Scan for the cell matching the given text and deliver its [X, Y] coordinate at center. 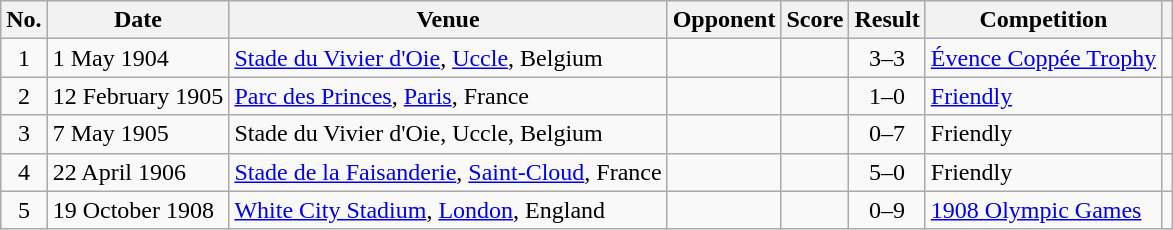
5–0 [887, 172]
0–9 [887, 210]
19 October 1908 [138, 210]
Score [815, 20]
1 [24, 58]
Competition [1043, 20]
Date [138, 20]
Stade de la Faisanderie, Saint-Cloud, France [448, 172]
Result [887, 20]
3–3 [887, 58]
No. [24, 20]
Évence Coppée Trophy [1043, 58]
0–7 [887, 134]
7 May 1905 [138, 134]
3 [24, 134]
Parc des Princes, Paris, France [448, 96]
5 [24, 210]
White City Stadium, London, England [448, 210]
1–0 [887, 96]
22 April 1906 [138, 172]
1908 Olympic Games [1043, 210]
Opponent [724, 20]
Venue [448, 20]
4 [24, 172]
12 February 1905 [138, 96]
2 [24, 96]
1 May 1904 [138, 58]
